Provide the [X, Y] coordinate of the cell's center where the given text is located.  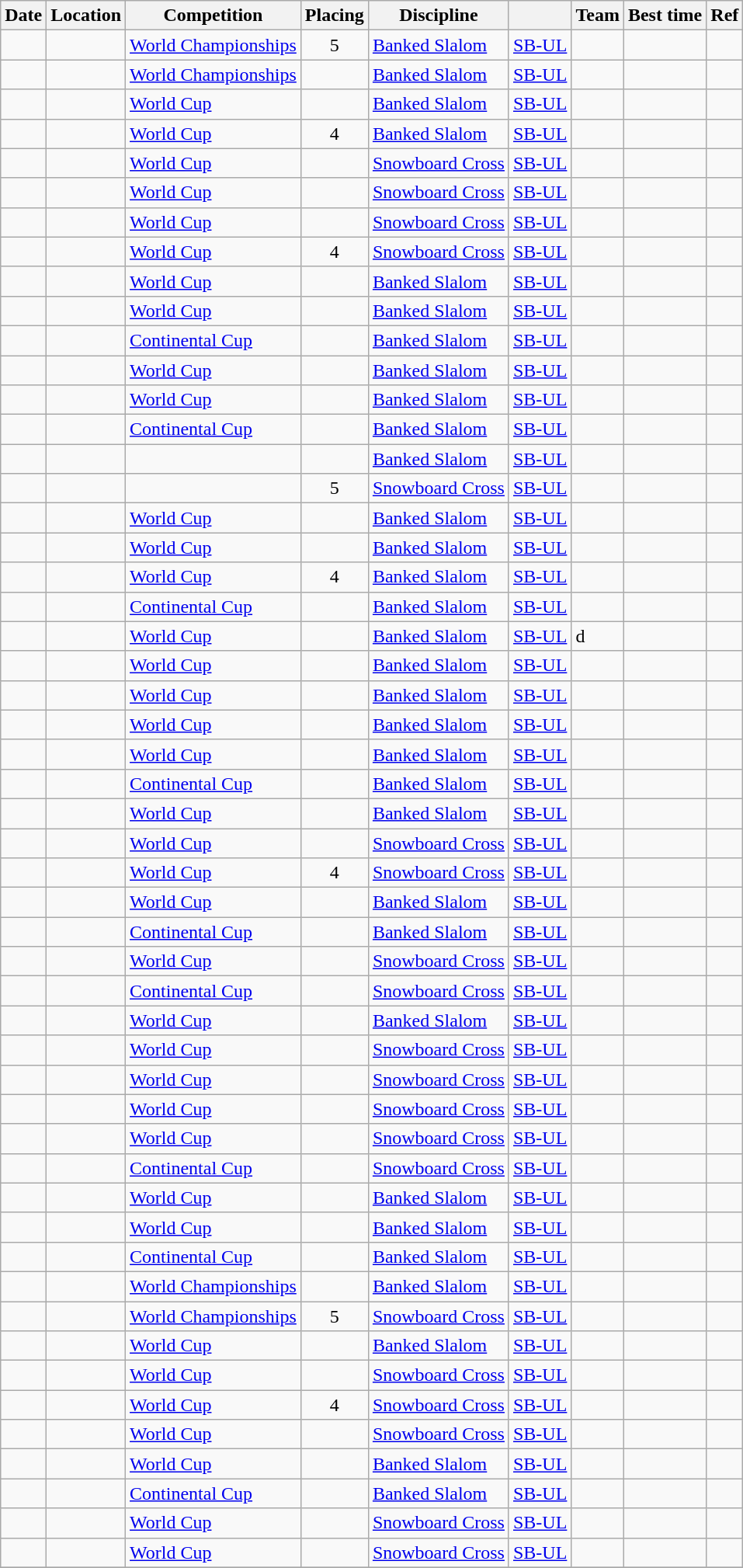
Team [598, 16]
Discipline [438, 16]
Placing [334, 16]
Location [86, 16]
Date [23, 16]
Competition [214, 16]
d [598, 636]
Best time [665, 16]
Ref [725, 16]
